Pinpoint the cell where the given text exists, returning its [X, Y] midpoint coordinate. 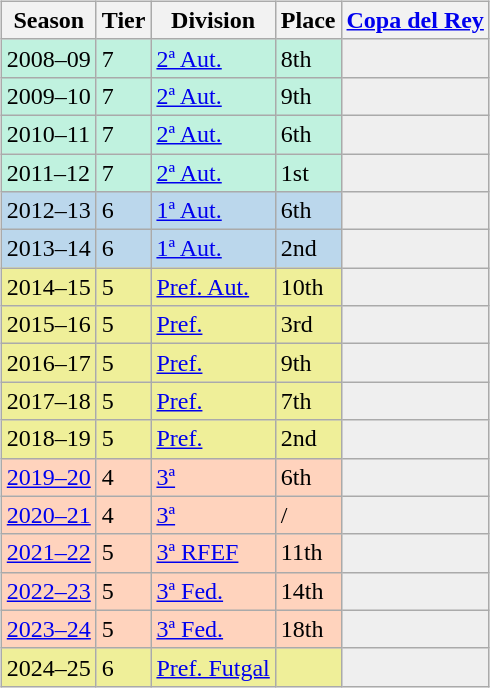
3rd [308, 325]
Place [308, 20]
1st [308, 173]
2012–13 [48, 211]
14th [308, 591]
2011–12 [48, 173]
2010–11 [48, 134]
Division [213, 20]
Copa del Rey [415, 20]
10th [308, 287]
2023–24 [48, 629]
2018–19 [48, 439]
Tier [124, 20]
2015–16 [48, 325]
2021–22 [48, 553]
Season [48, 20]
11th [308, 553]
7th [308, 401]
2022–23 [48, 591]
18th [308, 629]
2014–15 [48, 287]
2017–18 [48, 401]
2013–14 [48, 249]
2024–25 [48, 667]
2019–20 [48, 477]
8th [308, 58]
2016–17 [48, 363]
2009–10 [48, 96]
Pref. Aut. [213, 287]
3ª RFEF [213, 553]
2020–21 [48, 515]
Pref. Futgal [213, 667]
2008–09 [48, 58]
/ [308, 515]
